Return [X, Y] of the center of cell containing provided text 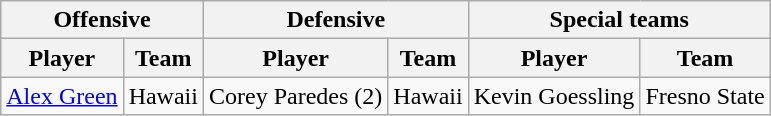
Alex Green [62, 96]
Offensive [102, 20]
Fresno State [705, 96]
Kevin Goessling [554, 96]
Special teams [619, 20]
Defensive [336, 20]
Corey Paredes (2) [295, 96]
